Find where the given text appears and provide that cell's center as [x, y] coordinate. 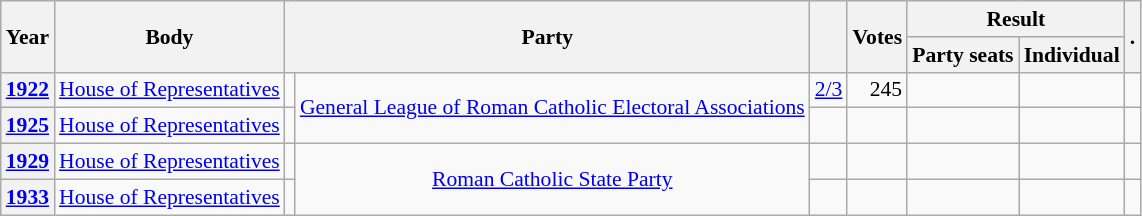
Body [170, 36]
Roman Catholic State Party [552, 180]
Votes [877, 36]
Result [1016, 19]
2/3 [829, 90]
245 [877, 90]
Individual [1072, 55]
. [1133, 36]
1929 [28, 162]
1922 [28, 90]
1925 [28, 126]
Year [28, 36]
General League of Roman Catholic Electoral Associations [552, 108]
1933 [28, 197]
Party [548, 36]
Party seats [962, 55]
